From the cell containing the given text, extract its center point as [X, Y] coordinate. 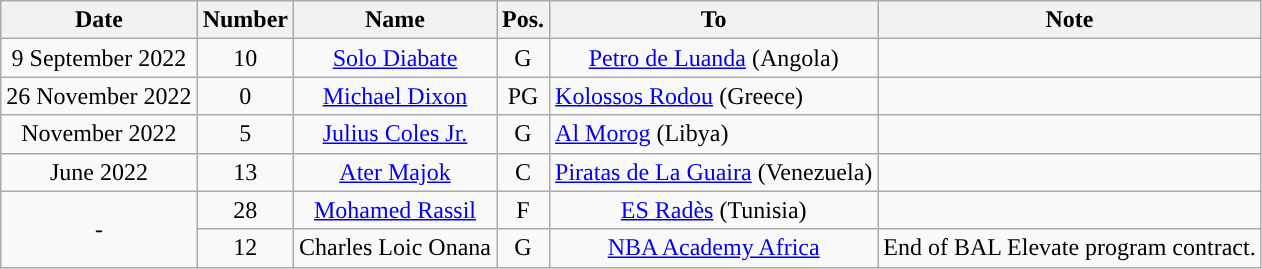
13 [245, 172]
Julius Coles Jr. [396, 134]
Charles Loic Onana [396, 248]
Pos. [522, 20]
12 [245, 248]
26 November 2022 [99, 96]
Al Morog (Libya) [714, 134]
Solo Diabate [396, 58]
Kolossos Rodou (Greece) [714, 96]
Piratas de La Guaira (Venezuela) [714, 172]
Mohamed Rassil [396, 210]
Ater Majok [396, 172]
- [99, 229]
10 [245, 58]
Name [396, 20]
November 2022 [99, 134]
NBA Academy Africa [714, 248]
0 [245, 96]
Note [1070, 20]
Date [99, 20]
ES Radès (Tunisia) [714, 210]
28 [245, 210]
To [714, 20]
9 September 2022 [99, 58]
PG [522, 96]
Petro de Luanda (Angola) [714, 58]
5 [245, 134]
June 2022 [99, 172]
Michael Dixon [396, 96]
End of BAL Elevate program contract. [1070, 248]
Number [245, 20]
F [522, 210]
C [522, 172]
